Pinpoint the cell where the given text exists, returning its (x, y) midpoint coordinate. 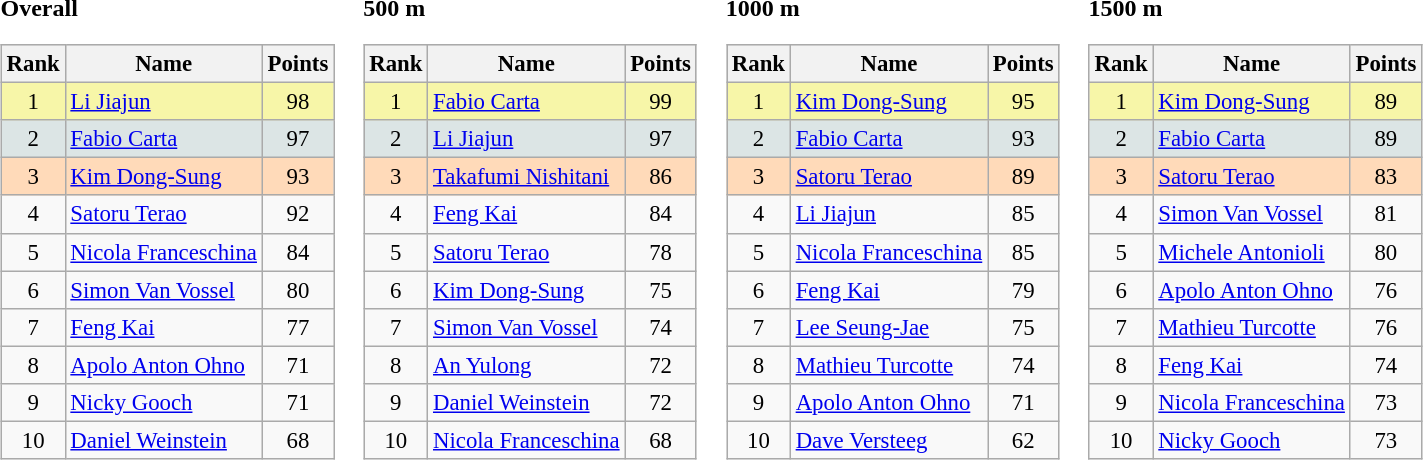
92 (298, 214)
77 (298, 327)
81 (1386, 214)
Lee Seung-Jae (888, 327)
95 (1024, 102)
An Yulong (526, 365)
79 (1024, 290)
62 (1024, 440)
83 (1386, 177)
99 (660, 102)
Takafumi Nishitani (526, 177)
86 (660, 177)
Michele Antonioli (1252, 252)
78 (660, 252)
98 (298, 102)
Dave Versteeg (888, 440)
